Detect which cell encompasses the target text, then output its [x, y] center coordinate. 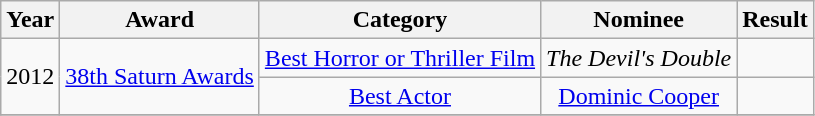
Category [400, 20]
Year [30, 20]
2012 [30, 77]
The Devil's Double [639, 58]
Dominic Cooper [639, 96]
38th Saturn Awards [160, 77]
Best Actor [400, 96]
Best Horror or Thriller Film [400, 58]
Nominee [639, 20]
Result [775, 20]
Award [160, 20]
